Find where the given text appears and provide that cell's center as [X, Y] coordinate. 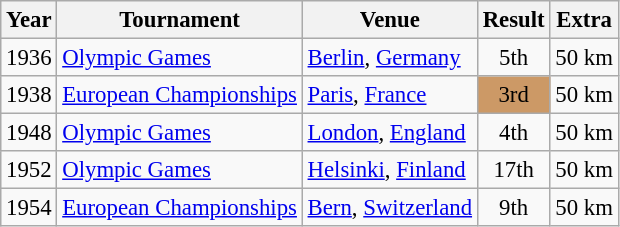
Tournament [180, 20]
5th [514, 58]
London, England [390, 133]
Venue [390, 20]
1948 [29, 133]
3rd [514, 95]
1952 [29, 170]
Paris, France [390, 95]
Year [29, 20]
4th [514, 133]
Result [514, 20]
1938 [29, 95]
Helsinki, Finland [390, 170]
Bern, Switzerland [390, 208]
Berlin, Germany [390, 58]
1936 [29, 58]
17th [514, 170]
9th [514, 208]
1954 [29, 208]
Extra [584, 20]
